For the text-containing cell, return its midpoint in (X, Y) coordinate format. 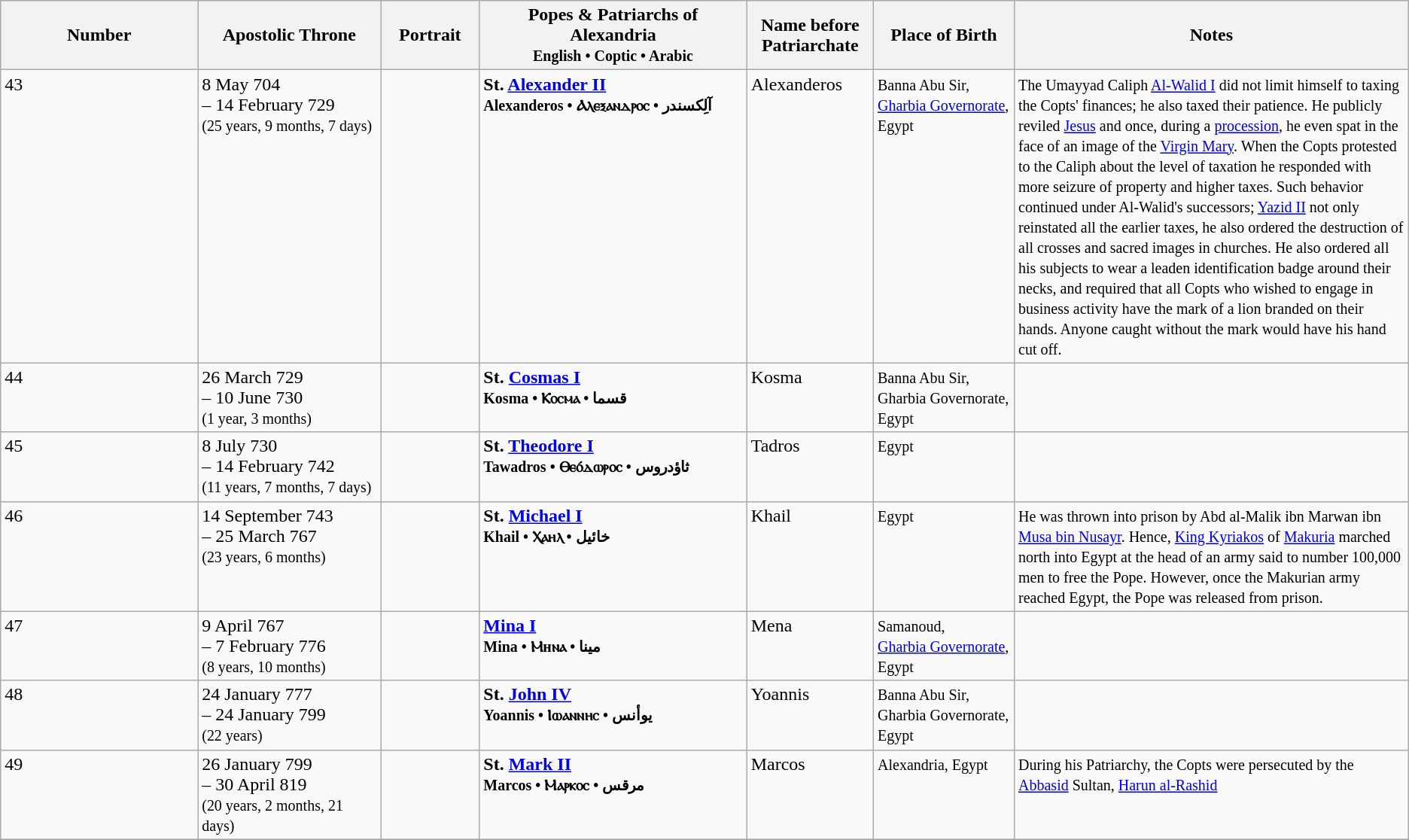
8 May 704– 14 February 729(25 years, 9 months, 7 days) (289, 217)
26 March 729– 10 June 730(1 year, 3 months) (289, 397)
Portrait (431, 35)
St. Alexander IIAlexanderos • Ⲁⲗⲉⲝⲁⲛⲇⲣⲟⲥ • آلِكسندر (613, 217)
47 (99, 646)
St. Theodore ITawadros • Ⲑⲉⲟ́ⲇⲱⲣⲟⲥ • ثاؤدروس (613, 467)
Alexanderos (810, 217)
44 (99, 397)
Number (99, 35)
St. John IVYoannis • Ⲓⲱⲁⲛⲛⲏⲥ • يوأنس (613, 715)
Tadros (810, 467)
Samanoud, Gharbia Governorate, Egypt (944, 646)
8 July 730– 14 February 742(11 years, 7 months, 7 days) (289, 467)
48 (99, 715)
Mena (810, 646)
Khail (810, 556)
45 (99, 467)
14 September 743– 25 March 767(23 years, 6 months) (289, 556)
During his Patriarchy, the Copts were persecuted by the Abbasid Sultan, Harun al-Rashid (1212, 795)
Mina IMina • Ⲙнⲛⲁ • مينا (613, 646)
26 January 799– 30 April 819(20 years, 2 months, 21 days) (289, 795)
9 April 767– 7 February 776(8 years, 10 months) (289, 646)
Kosma (810, 397)
Marcos (810, 795)
Apostolic Throne (289, 35)
St. Mark IIMarcos • Ⲙⲁⲣⲕⲟⲥ • مرقس (613, 795)
43 (99, 217)
Notes (1212, 35)
St. Cosmas IKosma • Ⲕⲟⲥⲙⲁ • قسما (613, 397)
St. Michael IKhail • Ⲭⲁⲏⲗ • خائيل (613, 556)
46 (99, 556)
Name before Patriarchate (810, 35)
Place of Birth (944, 35)
Yoannis (810, 715)
Popes & Patriarchs of AlexandriaEnglish • Coptic • Arabic (613, 35)
24 January 777– 24 January 799(22 years) (289, 715)
49 (99, 795)
Alexandria, Egypt (944, 795)
